For the text-containing cell, return its midpoint in [X, Y] coordinate format. 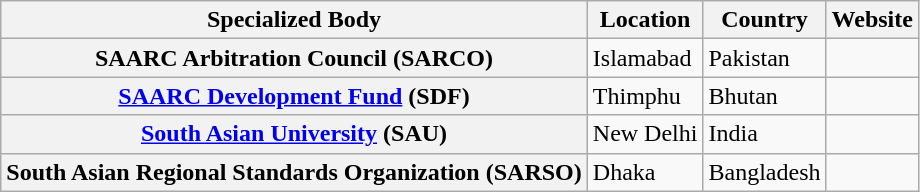
New Delhi [645, 134]
Bangladesh [764, 172]
South Asian University (SAU) [294, 134]
SAARC Arbitration Council (SARCO) [294, 58]
India [764, 134]
Dhaka [645, 172]
Thimphu [645, 96]
Islamabad [645, 58]
South Asian Regional Standards Organization (SARSO) [294, 172]
Website [872, 20]
SAARC Development Fund (SDF) [294, 96]
Bhutan [764, 96]
Pakistan [764, 58]
Location [645, 20]
Country [764, 20]
Specialized Body [294, 20]
